Identify which cell holds the provided text, then report its (X, Y) central coordinate. 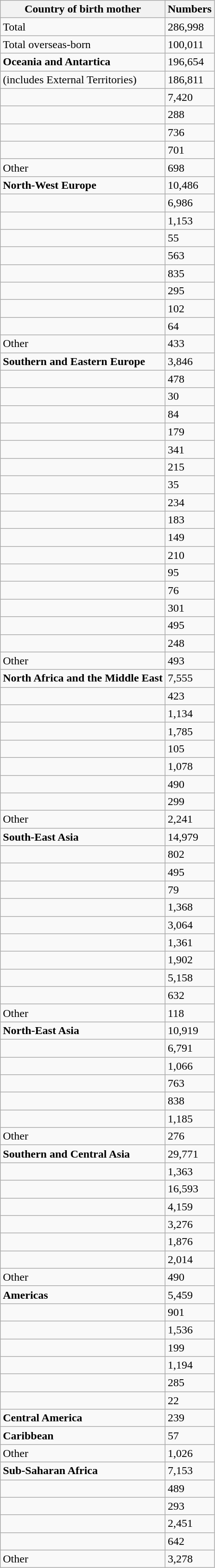
100,011 (190, 44)
835 (190, 273)
179 (190, 432)
286,998 (190, 27)
186,811 (190, 80)
1,536 (190, 1330)
(includes External Territories) (83, 80)
102 (190, 309)
642 (190, 1541)
763 (190, 1084)
6,986 (190, 203)
3,276 (190, 1224)
57 (190, 1436)
7,420 (190, 97)
55 (190, 238)
1,066 (190, 1066)
1,026 (190, 1453)
29,771 (190, 1154)
5,459 (190, 1295)
838 (190, 1101)
76 (190, 590)
Sub-Saharan Africa (83, 1471)
Total (83, 27)
1,078 (190, 766)
1,361 (190, 942)
Caribbean (83, 1436)
2,451 (190, 1524)
64 (190, 326)
3,278 (190, 1559)
10,486 (190, 185)
563 (190, 256)
196,654 (190, 62)
698 (190, 167)
105 (190, 749)
3,064 (190, 925)
North-West Europe (83, 185)
489 (190, 1488)
701 (190, 150)
14,979 (190, 837)
1,134 (190, 713)
7,555 (190, 678)
2,014 (190, 1259)
Americas (83, 1295)
1,363 (190, 1171)
79 (190, 890)
3,846 (190, 361)
5,158 (190, 978)
299 (190, 802)
901 (190, 1312)
802 (190, 855)
215 (190, 467)
North Africa and the Middle East (83, 678)
341 (190, 449)
493 (190, 661)
6,791 (190, 1048)
285 (190, 1383)
239 (190, 1418)
Oceania and Antartica (83, 62)
293 (190, 1506)
84 (190, 414)
1,194 (190, 1365)
736 (190, 132)
1,368 (190, 907)
234 (190, 502)
301 (190, 608)
1,153 (190, 221)
30 (190, 397)
16,593 (190, 1189)
95 (190, 573)
478 (190, 379)
423 (190, 696)
276 (190, 1136)
1,876 (190, 1242)
199 (190, 1348)
295 (190, 291)
7,153 (190, 1471)
10,919 (190, 1030)
632 (190, 995)
Southern and Eastern Europe (83, 361)
149 (190, 538)
Central America (83, 1418)
1,785 (190, 731)
Numbers (190, 9)
22 (190, 1401)
1,902 (190, 960)
Total overseas-born (83, 44)
South-East Asia (83, 837)
118 (190, 1013)
2,241 (190, 819)
North-East Asia (83, 1030)
Country of birth mother (83, 9)
35 (190, 484)
4,159 (190, 1207)
210 (190, 555)
183 (190, 520)
433 (190, 344)
288 (190, 115)
Southern and Central Asia (83, 1154)
1,185 (190, 1119)
248 (190, 643)
